Scan for the cell matching the given text and deliver its (x, y) coordinate at center. 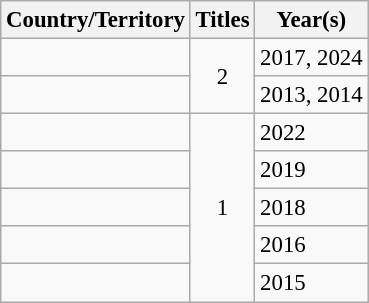
2022 (312, 133)
2 (222, 76)
2013, 2014 (312, 95)
2017, 2024 (312, 58)
2016 (312, 245)
Titles (222, 20)
Country/Territory (96, 20)
2018 (312, 208)
1 (222, 208)
Year(s) (312, 20)
2015 (312, 283)
2019 (312, 170)
